From the cell containing the given text, extract its center point as (x, y) coordinate. 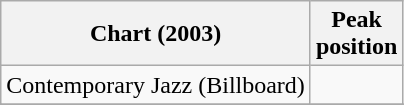
Contemporary Jazz (Billboard) (156, 85)
Peakposition (356, 34)
Chart (2003) (156, 34)
